Detect which cell encompasses the target text, then output its (X, Y) center coordinate. 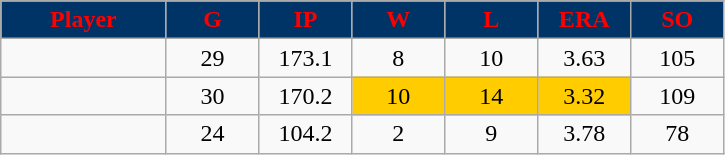
L (492, 20)
G (212, 20)
14 (492, 96)
2 (398, 134)
3.32 (584, 96)
105 (678, 58)
3.63 (584, 58)
24 (212, 134)
30 (212, 96)
9 (492, 134)
ERA (584, 20)
170.2 (306, 96)
8 (398, 58)
29 (212, 58)
104.2 (306, 134)
IP (306, 20)
SO (678, 20)
Player (84, 20)
109 (678, 96)
3.78 (584, 134)
173.1 (306, 58)
78 (678, 134)
W (398, 20)
